Output the [X, Y] coordinate of the center of the cell containing the given text.  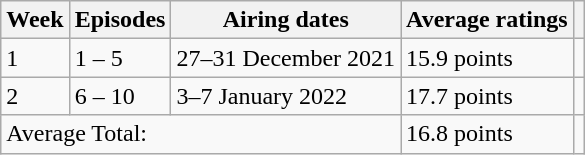
6 – 10 [120, 96]
Airing dates [286, 20]
15.9 points [488, 58]
27–31 December 2021 [286, 58]
16.8 points [488, 134]
Week [35, 20]
Episodes [120, 20]
3–7 January 2022 [286, 96]
Average Total: [201, 134]
Average ratings [488, 20]
1 – 5 [120, 58]
2 [35, 96]
17.7 points [488, 96]
1 [35, 58]
